Locate the cell with the specified text and output its (X, Y) center coordinate. 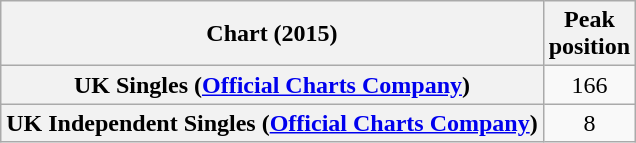
UK Singles (Official Charts Company) (272, 85)
166 (589, 85)
UK Independent Singles (Official Charts Company) (272, 123)
Chart (2015) (272, 34)
Peakposition (589, 34)
8 (589, 123)
